Provide the [X, Y] coordinate of the cell's center where the given text is located.  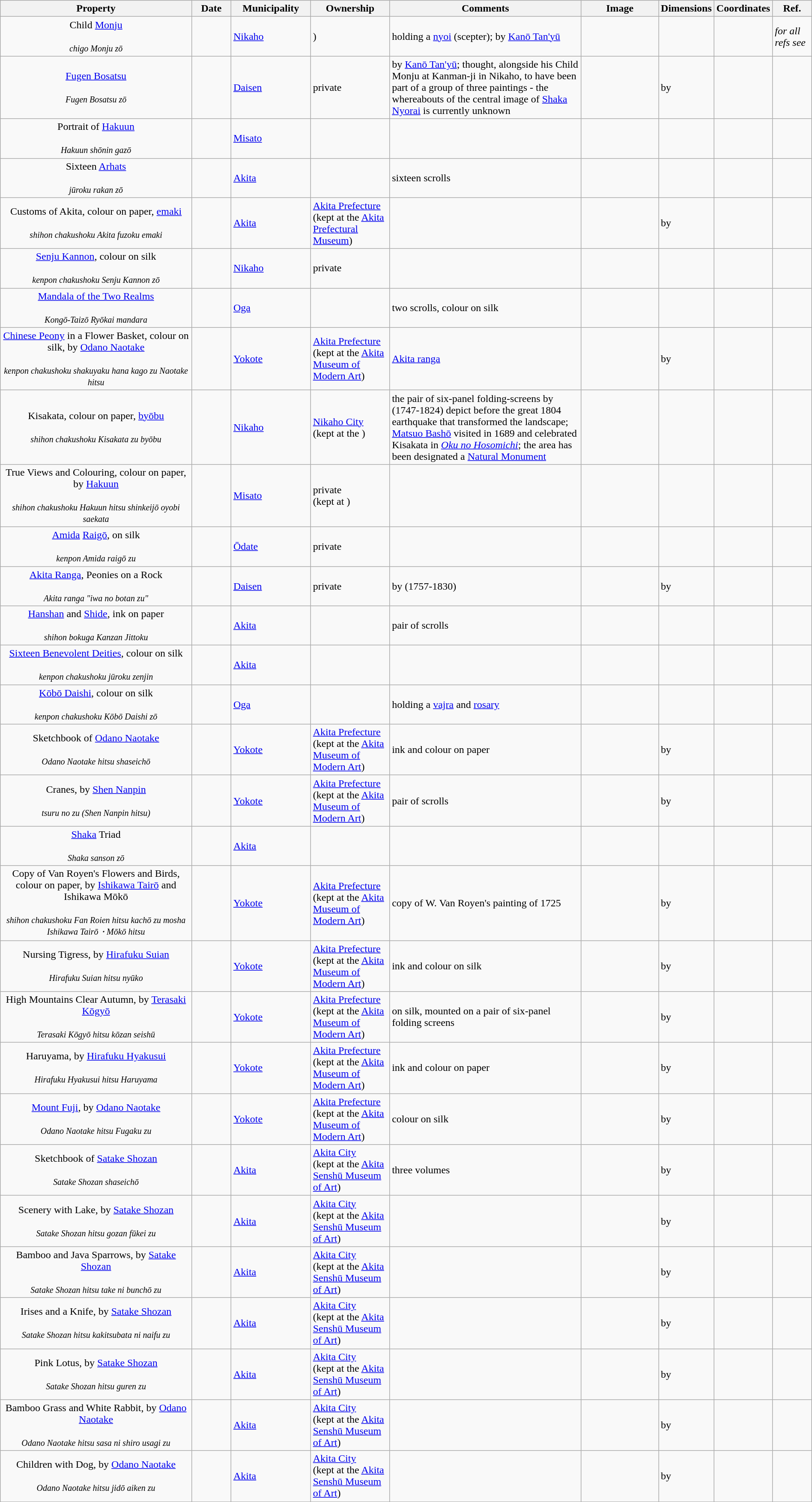
Sixteen Benevolent Deities, colour on silkkenpon chakushoku jūroku zenjin [96, 665]
by (1757-1830) [486, 586]
Shaka TriadShaka sanson zō [96, 846]
Amida Raigō, on silkkenpon Amida raigō zu [96, 546]
colour on silk [486, 1119]
three volumes [486, 1170]
Haruyama, by Hirafuku HyakusuiHirafuku Hyakusui hitsu Haruyama [96, 1068]
Hanshan and Shide, ink on papershihon bokuga Kanzan Jittoku [96, 626]
private(kept at ) [350, 495]
holding a vajra and rosary [486, 705]
Dimensions [687, 9]
Image [620, 9]
Date [211, 9]
) [350, 36]
Sixteen Arhatsjūroku rakan zō [96, 178]
Ref. [792, 9]
Senju Kannon, colour on silkkenpon chakushoku Senju Kannon zō [96, 268]
holding a nyoi (scepter); by Kanō Tan'yū [486, 36]
Ōdate [271, 546]
Municipality [271, 9]
two scrolls, colour on silk [486, 308]
Cranes, by Shen Nanpintsuru no zu (Shen Nanpin hitsu) [96, 800]
Comments [486, 9]
for all refs see [792, 36]
Kōbō Daishi, colour on silkkenpon chakushoku Kōbō Daishi zō [96, 705]
Chinese Peony in a Flower Basket, colour on silk, by Odano Naotakekenpon chakushoku shakuyaku hana kago zu Naotake hitsu [96, 359]
copy of W. Van Royen's painting of 1725 [486, 903]
Portrait of HakuunHakuun shōnin gazō [96, 138]
Ownership [350, 9]
Sketchbook of Satake ShozanSatake Shozan shaseichō [96, 1170]
Child Monjuchigo Monju zō [96, 36]
on silk, mounted on a pair of six-panel folding screens [486, 1017]
Nikaho City(kept at the ) [350, 427]
Scenery with Lake, by Satake ShozanSatake Shozan hitsu gozan fūkei zu [96, 1221]
Bamboo Grass and White Rabbit, by Odano NaotakeOdano Naotake hitsu sasa ni shiro usagi zu [96, 1425]
Mandala of the Two RealmsKongō-Taizō Ryōkai mandara [96, 308]
Sketchbook of Odano NaotakeOdano Naotake hitsu shaseichō [96, 750]
Property [96, 9]
Akita ranga [486, 359]
Children with Dog, by Odano NaotakeOdano Naotake hitsu jidō aiken zu [96, 1476]
Irises and a Knife, by Satake ShozanSatake Shozan hitsu kakitsubata ni naifu zu [96, 1323]
High Mountains Clear Autumn, by Terasaki KōgyōTerasaki Kōgyō hitsu kōzan seishū [96, 1017]
Nursing Tigress, by Hirafuku SuianHirafuku Suian hitsu nyūko [96, 966]
Pink Lotus, by Satake ShozanSatake Shozan hitsu guren zu [96, 1374]
ink and colour on silk [486, 966]
Fugen BosatsuFugen Bosatsu zō [96, 87]
Bamboo and Java Sparrows, by Satake ShozanSatake Shozan hitsu take ni bunchō zu [96, 1272]
Customs of Akita, colour on paper, emakishihon chakushoku Akita fuzoku emaki [96, 223]
Akita Ranga, Peonies on a RockAkita ranga "iwa no botan zu" [96, 586]
Akita Prefecture(kept at the Akita Prefectural Museum) [350, 223]
Coordinates [743, 9]
True Views and Colouring, colour on paper, by Hakuunshihon chakushoku Hakuun hitsu shinkeijō oyobi saekata [96, 495]
Mount Fuji, by Odano NaotakeOdano Naotake hitsu Fugaku zu [96, 1119]
sixteen scrolls [486, 178]
Kisakata, colour on paper, byōbushihon chakushoku Kisakata zu byōbu [96, 427]
